Locate the cell with the specified text and output its [X, Y] center coordinate. 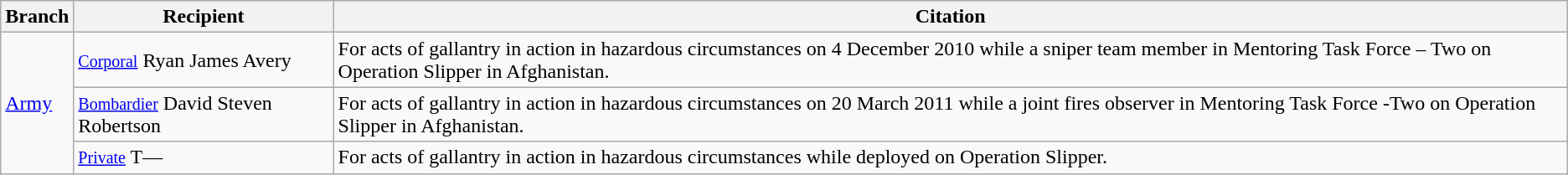
Private T— [204, 157]
For acts of gallantry in action in hazardous circumstances while deployed on Operation Slipper. [950, 157]
Corporal Ryan James Avery [204, 60]
Branch [37, 17]
Recipient [204, 17]
Citation [950, 17]
Army [37, 103]
Bombardier David Steven Robertson [204, 114]
